Determine the [x, y] coordinate at the center of the cell enclosing the given text.  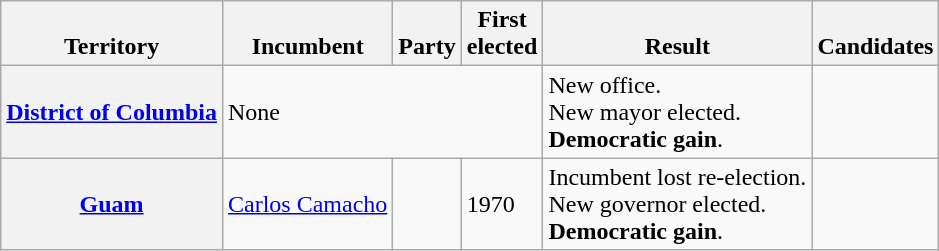
Incumbent lost re-election. New governor elected. Democratic gain. [678, 204]
Firstelected [502, 34]
Carlos Camacho [307, 204]
Guam [112, 204]
Territory [112, 34]
Party [427, 34]
New office.New mayor elected.Democratic gain. [678, 112]
Incumbent [307, 34]
Result [678, 34]
Candidates [876, 34]
1970 [502, 204]
None [382, 112]
District of Columbia [112, 112]
